Search for the cell housing the specified text and yield its [X, Y] center coordinate. 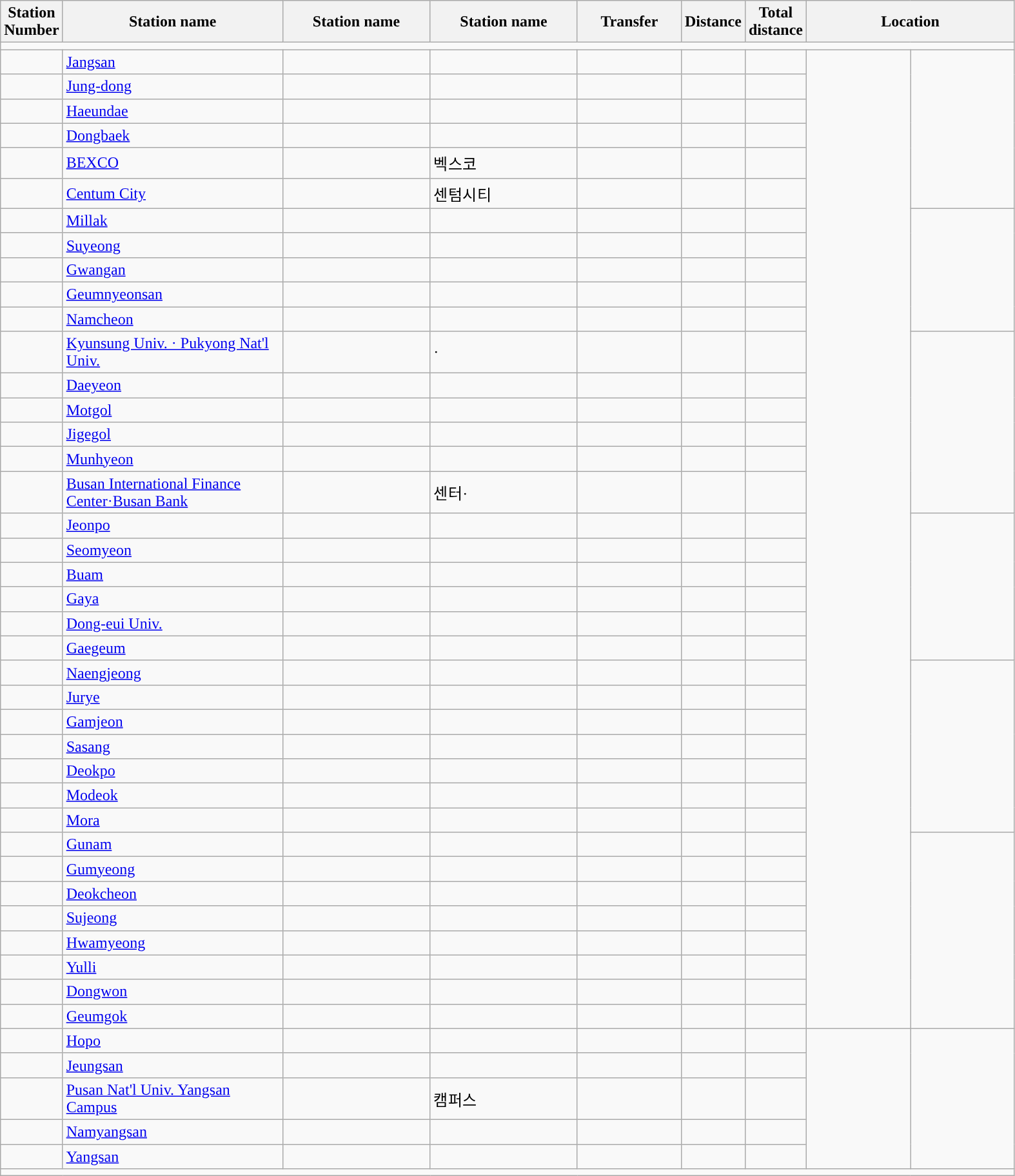
Kyunsung Univ. · Pukyong Nat'l Univ. [173, 352]
Deokpo [173, 771]
Naengjeong [173, 672]
Jangsan [173, 62]
Millak [173, 220]
Buam [173, 574]
Mora [173, 820]
Yulli [173, 967]
Gumyeong [173, 869]
BEXCO [173, 162]
· [504, 352]
Namyangsan [173, 1132]
Gunam [173, 845]
Haeundae [173, 111]
Hopo [173, 1041]
Distance [713, 22]
Hwamyeong [173, 943]
Jung-dong [173, 86]
Dongbaek [173, 135]
센텀시티 [504, 193]
Deokcheon [173, 894]
Dong-eui Univ. [173, 623]
Suyeong [173, 245]
Modeok [173, 796]
Transfer [629, 22]
Busan International Finance Center·Busan Bank [173, 493]
Gaegeum [173, 648]
StationNumber [32, 22]
Motgol [173, 410]
Jeonpo [173, 525]
Gamjeon [173, 721]
Totaldistance [775, 22]
Location [911, 22]
Sujeong [173, 918]
Yangsan [173, 1156]
Gwangan [173, 269]
Daeyeon [173, 386]
Dongwon [173, 992]
벡스코 [504, 162]
Jeungsan [173, 1065]
캠퍼스 [504, 1099]
Namcheon [173, 319]
Jurye [173, 697]
Geumgok [173, 1016]
Sasang [173, 746]
Centum City [173, 193]
Jigegol [173, 435]
Geumnyeonsan [173, 294]
Seomyeon [173, 550]
Munhyeon [173, 459]
Pusan Nat'l Univ. Yangsan Campus [173, 1099]
Gaya [173, 599]
센터· [504, 493]
